Provide the [x, y] coordinate of the cell's center where the given text is located.  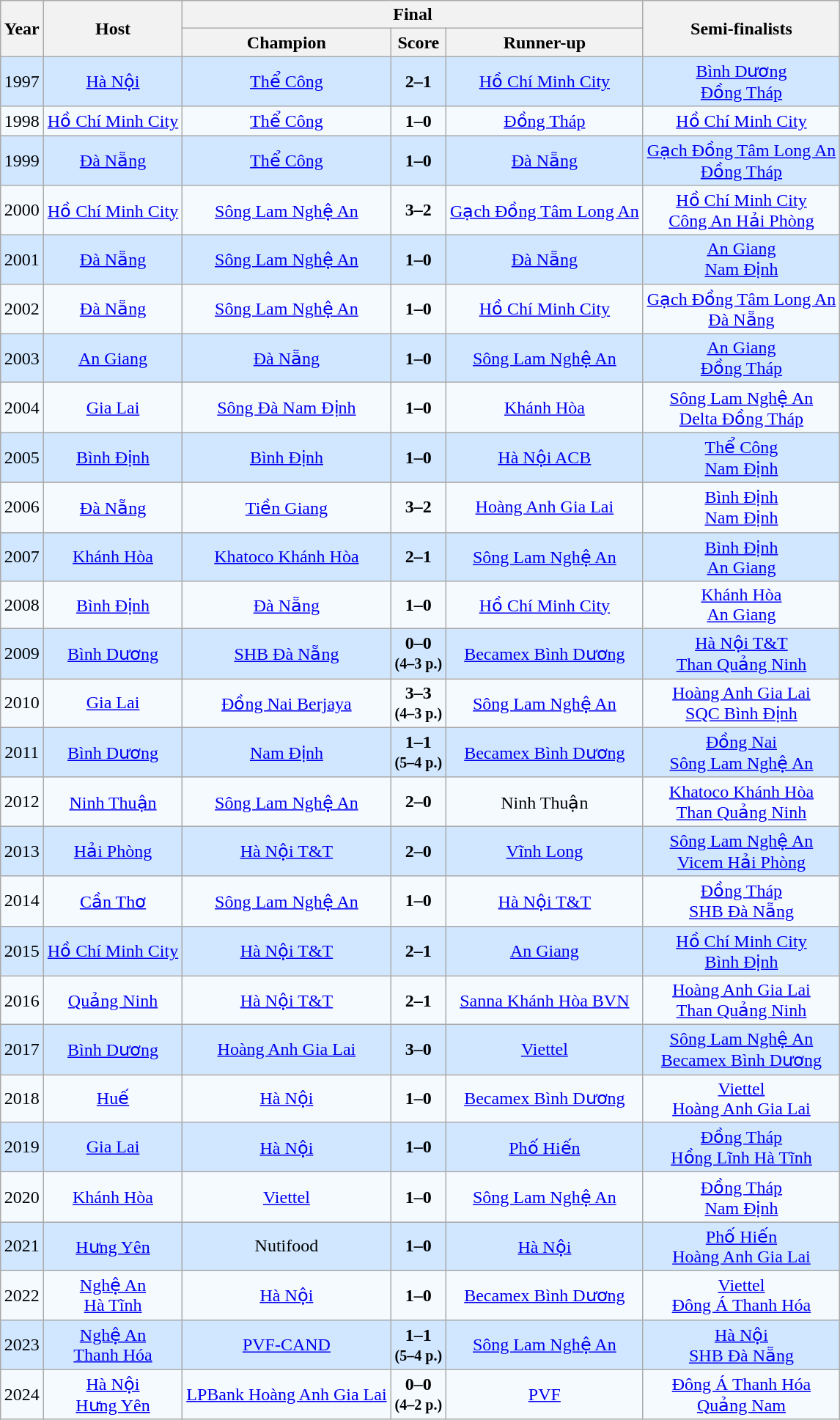
Hà NộiSHB Đà Nẵng [742, 1344]
Phố Hiến [545, 1147]
Hà Nội ACB [545, 457]
Hải Phòng [113, 851]
2020 [22, 1197]
Khánh HòaAn Giang [742, 606]
Hưng Yên [113, 1246]
2022 [22, 1295]
An GiangNam Định [742, 260]
2010 [22, 704]
2017 [22, 1050]
Khatoco Khánh HòaThan Quảng Ninh [742, 802]
Sông Lam Nghệ AnDelta Đồng Tháp [742, 408]
3–3(4–3 p.) [418, 704]
Nutifood [287, 1246]
Huế [113, 1098]
Khatoco Khánh Hòa [287, 557]
2021 [22, 1246]
SHB Đà Nẵng [287, 654]
2006 [22, 507]
3–0 [418, 1050]
Bình DươngĐồng Tháp [742, 81]
2007 [22, 557]
Score [418, 43]
Thể CôngNam Định [742, 457]
2012 [22, 802]
1997 [22, 81]
Đồng ThápHồng Lĩnh Hà Tĩnh [742, 1147]
2003 [22, 358]
2018 [22, 1098]
Nghệ AnHà Tĩnh [113, 1295]
Hoàng Anh Gia LaiThan Quảng Ninh [742, 1000]
ViettelHoàng Anh Gia Lai [742, 1098]
Gạch Đồng Tâm Long AnĐồng Tháp [742, 160]
Bình ĐịnhNam Định [742, 507]
Final [413, 15]
2024 [22, 1394]
2023 [22, 1344]
Quảng Ninh [113, 1000]
Runner-up [545, 43]
2014 [22, 901]
Đồng Tháp [545, 121]
2009 [22, 654]
Sanna Khánh Hòa BVN [545, 1000]
2011 [22, 752]
2013 [22, 851]
Đồng ThápNam Định [742, 1197]
Sông Đà Nam Định [287, 408]
Hà NộiHưng Yên [113, 1394]
Đồng NaiSông Lam Nghệ An [742, 752]
Hồ Chí Minh CityCông An Hải Phòng [742, 210]
2001 [22, 260]
Hồ Chí Minh CityBình Định [742, 951]
2019 [22, 1147]
2015 [22, 951]
An GiangĐồng Tháp [742, 358]
PVF-CAND [287, 1344]
2008 [22, 606]
Hà Nội T&TThan Quảng Ninh [742, 654]
2004 [22, 408]
Sông Lam Nghệ AnBecamex Bình Dương [742, 1050]
Year [22, 29]
Vĩnh Long [545, 851]
Cần Thơ [113, 901]
Champion [287, 43]
Host [113, 29]
2005 [22, 457]
Đồng Nai Berjaya [287, 704]
2002 [22, 309]
2000 [22, 210]
Đồng ThápSHB Đà Nẵng [742, 901]
Đông Á Thanh HóaQuảng Nam [742, 1394]
Tiền Giang [287, 507]
PVF [545, 1394]
0–0(4–2 p.) [418, 1394]
Hoàng Anh Gia LaiSQC Bình Định [742, 704]
Nam Định [287, 752]
Sông Lam Nghệ AnVicem Hải Phòng [742, 851]
1998 [22, 121]
Semi-finalists [742, 29]
Nghệ AnThanh Hóa [113, 1344]
0–0(4–3 p.) [418, 654]
1999 [22, 160]
Bình ĐịnhAn Giang [742, 557]
LPBank Hoàng Anh Gia Lai [287, 1394]
ViettelĐông Á Thanh Hóa [742, 1295]
Gạch Đồng Tâm Long An [545, 210]
Gạch Đồng Tâm Long AnĐà Nẵng [742, 309]
2016 [22, 1000]
Phố HiếnHoàng Anh Gia Lai [742, 1246]
